Search for the cell housing the specified text and yield its (X, Y) center coordinate. 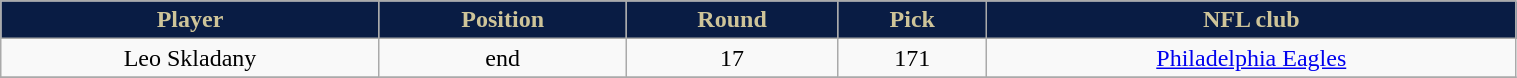
17 (732, 58)
Philadelphia Eagles (1252, 58)
Position (502, 20)
Round (732, 20)
171 (912, 58)
Pick (912, 20)
Leo Skladany (190, 58)
Player (190, 20)
NFL club (1252, 20)
end (502, 58)
